Find where the given text appears and provide that cell's center as [x, y] coordinate. 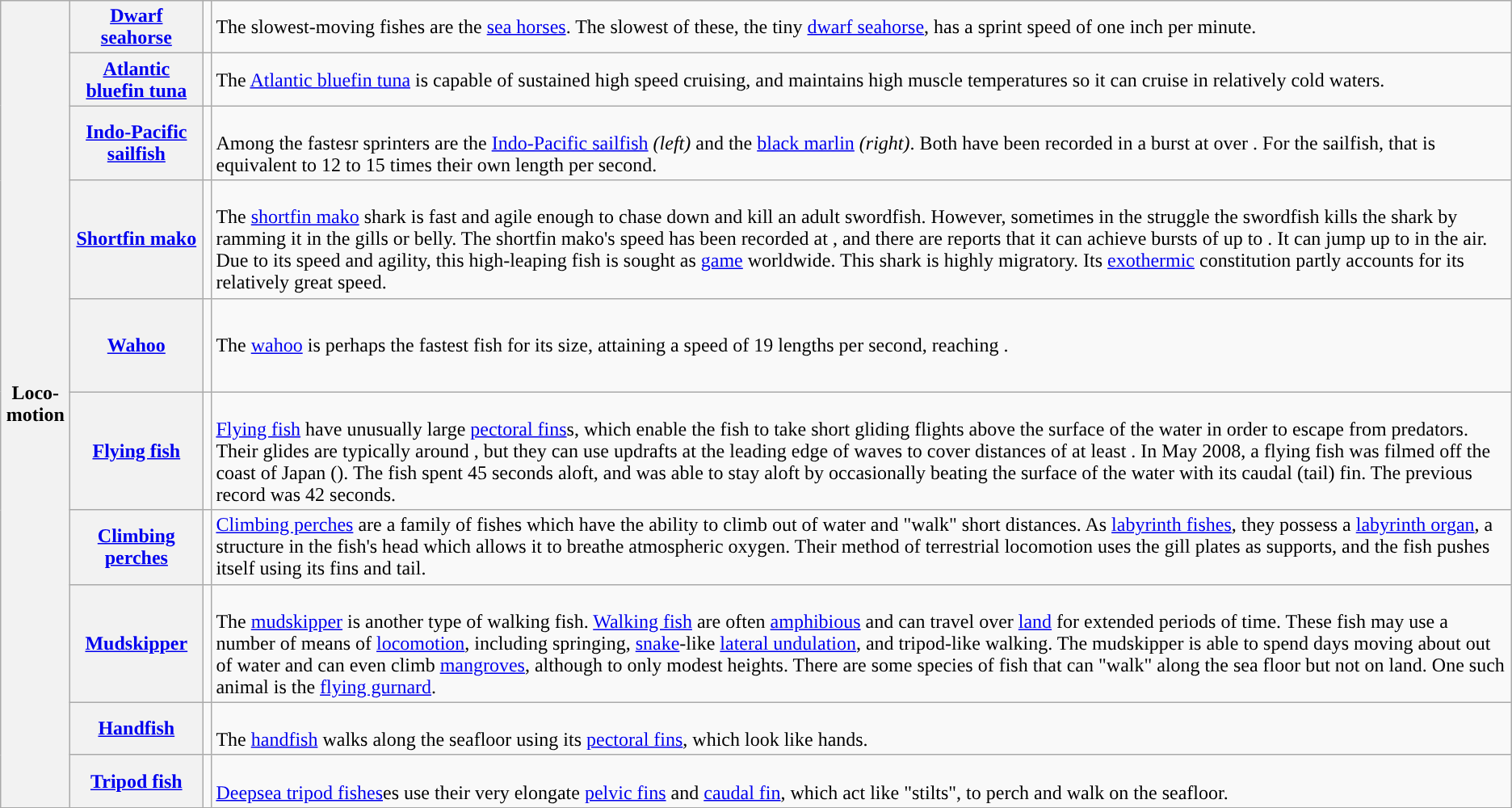
Atlantic bluefin tuna [136, 79]
Dwarf seahorse [136, 27]
Handfish [136, 729]
Loco-motion [36, 404]
Shortfin mako [136, 239]
Indo-Pacific sailfish [136, 143]
The slowest-moving fishes are the sea horses. The slowest of these, the tiny dwarf seahorse, has a sprint speed of one inch per minute. [861, 27]
Mudskipper [136, 643]
The handfish walks along the seafloor using its pectoral fins, which look like hands. [861, 729]
Climbing perches [136, 547]
Wahoo [136, 345]
Deepsea tripod fisheses use their very elongate pelvic fins and caudal fin, which act like "stilts", to perch and walk on the seafloor. [861, 781]
Flying fish [136, 451]
Tripod fish [136, 781]
The wahoo is perhaps the fastest fish for its size, attaining a speed of 19 lengths per second, reaching . [861, 345]
